Search for the cell housing the specified text and yield its [X, Y] center coordinate. 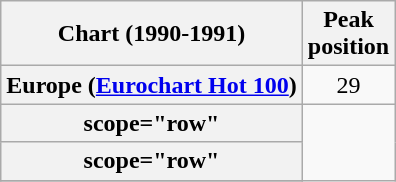
Chart (1990-1991) [152, 34]
Peakposition [348, 34]
29 [348, 85]
Europe (Eurochart Hot 100) [152, 85]
